Return the (x, y) coordinate for the center point of the cell that contains the specified text.  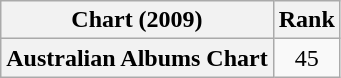
Australian Albums Chart (137, 58)
Rank (306, 20)
45 (306, 58)
Chart (2009) (137, 20)
